Detect which cell encompasses the target text, then output its (X, Y) center coordinate. 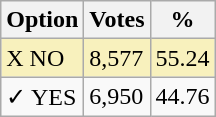
% (182, 20)
Option (42, 20)
Votes (117, 20)
8,577 (117, 58)
55.24 (182, 58)
✓ YES (42, 97)
6,950 (117, 97)
X NO (42, 58)
44.76 (182, 97)
